Detect which cell encompasses the target text, then output its [X, Y] center coordinate. 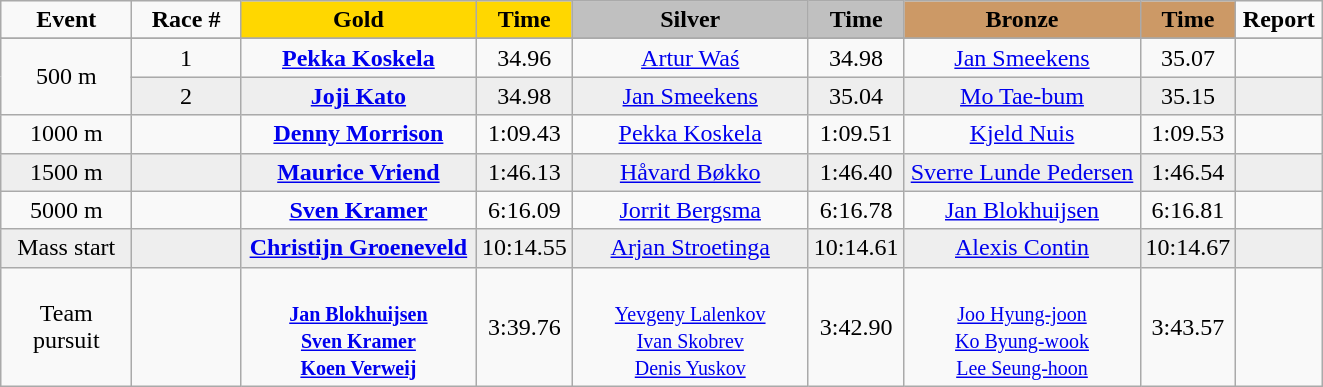
1:09.51 [856, 134]
Yevgeny LalenkovIvan SkobrevDenis Yuskov [690, 326]
Jan Blokhuijsen [1022, 210]
2 [186, 96]
1:46.13 [524, 172]
1:09.43 [524, 134]
1:09.53 [1188, 134]
35.04 [856, 96]
Joo Hyung-joonKo Byung-wookLee Seung-hoon [1022, 326]
Mo Tae-bum [1022, 96]
3:39.76 [524, 326]
10:14.61 [856, 248]
1 [186, 58]
Bronze [1022, 20]
Joji Kato [358, 96]
3:43.57 [1188, 326]
10:14.55 [524, 248]
6:16.78 [856, 210]
Denny Morrison [358, 134]
Sven Kramer [358, 210]
Race # [186, 20]
3:42.90 [856, 326]
Report [1279, 20]
Christijn Groeneveld [358, 248]
10:14.67 [1188, 248]
500 m [66, 77]
Jan BlokhuijsenSven KramerKoen Verweij [358, 326]
Arjan Stroetinga [690, 248]
Gold [358, 20]
Håvard Bøkko [690, 172]
Kjeld Nuis [1022, 134]
1:46.54 [1188, 172]
Sverre Lunde Pedersen [1022, 172]
1500 m [66, 172]
1000 m [66, 134]
6:16.09 [524, 210]
Jorrit Bergsma [690, 210]
Event [66, 20]
Team pursuit [66, 326]
1:46.40 [856, 172]
6:16.81 [1188, 210]
Silver [690, 20]
35.07 [1188, 58]
Maurice Vriend [358, 172]
34.96 [524, 58]
35.15 [1188, 96]
Mass start [66, 248]
5000 m [66, 210]
Alexis Contin [1022, 248]
Artur Waś [690, 58]
